Capture the cell that displays the provided text and extract its [X, Y] central coordinate. 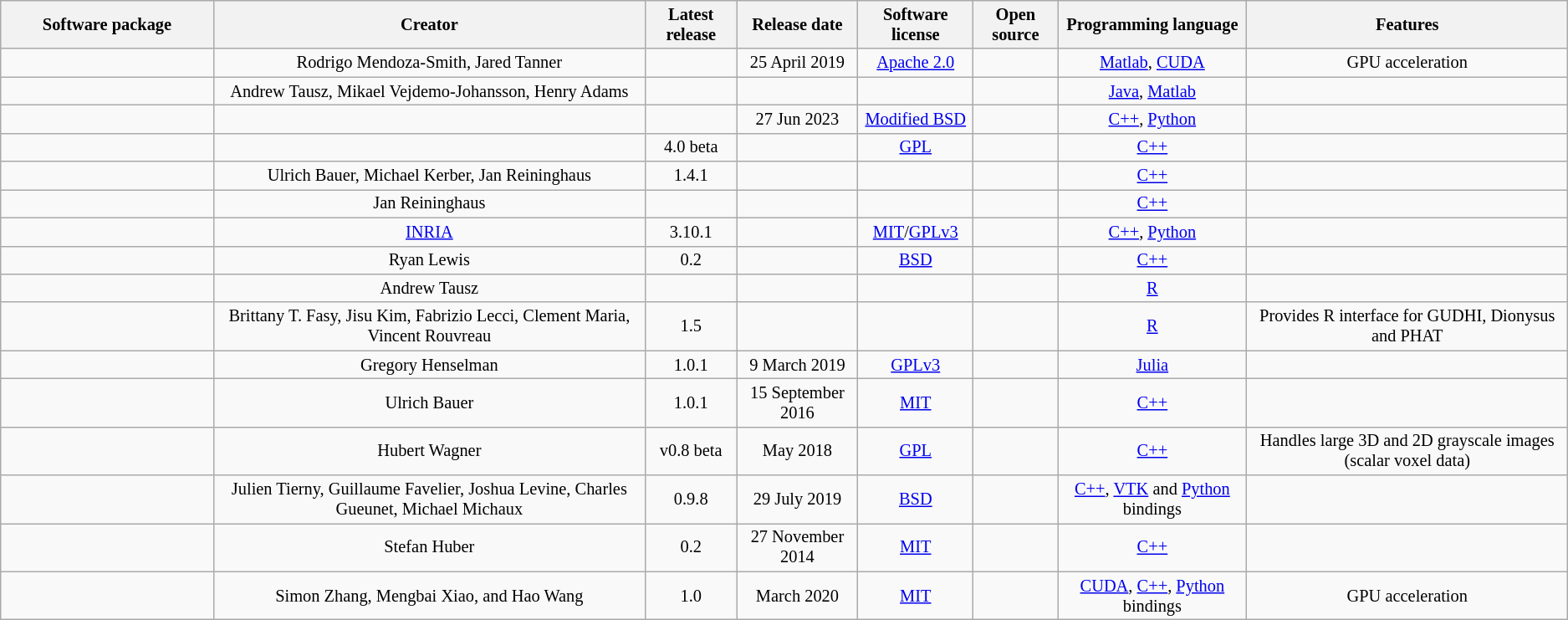
Apache 2.0 [916, 63]
Modified BSD [916, 119]
3.10.1 [691, 232]
Handles large 3D and 2D grayscale images (scalar voxel data) [1407, 451]
C++, VTK and Python bindings [1152, 500]
9 March 2019 [798, 365]
25 April 2019 [798, 63]
Andrew Tausz, Mikael Vejdemo-Johansson, Henry Adams [429, 91]
15 September 2016 [798, 402]
Features [1407, 24]
0.9.8 [691, 500]
Ulrich Bauer, Michael Kerber, Jan Reininghaus [429, 176]
Software package [107, 24]
27 Jun 2023 [798, 119]
Rodrigo Mendoza-Smith, Jared Tanner [429, 63]
Jan Reininghaus [429, 203]
Hubert Wagner [429, 451]
4.0 beta [691, 147]
Brittany T. Fasy, Jisu Kim, Fabrizio Lecci, Clement Maria, Vincent Rouvreau [429, 326]
Creator [429, 24]
1.0 [691, 596]
Ryan Lewis [429, 260]
Gregory Henselman [429, 365]
29 July 2019 [798, 500]
Julien Tierny, Guillaume Favelier, Joshua Levine, Charles Gueunet, Michael Michaux [429, 500]
Simon Zhang, Mengbai Xiao, and Hao Wang [429, 596]
v0.8 beta [691, 451]
Java, Matlab [1152, 91]
INRIA [429, 232]
Andrew Tausz [429, 288]
Latest release [691, 24]
Julia [1152, 365]
1.5 [691, 326]
GPLv3 [916, 365]
CUDA, C++, Python bindings [1152, 596]
Provides R interface for GUDHI, Dionysus and PHAT [1407, 326]
MIT/GPLv3 [916, 232]
Software license [916, 24]
May 2018 [798, 451]
Matlab, CUDA [1152, 63]
27 November 2014 [798, 547]
March 2020 [798, 596]
1.4.1 [691, 176]
Release date [798, 24]
Open source [1015, 24]
Stefan Huber [429, 547]
Ulrich Bauer [429, 402]
Programming language [1152, 24]
